Capture the cell that displays the provided text and extract its (x, y) central coordinate. 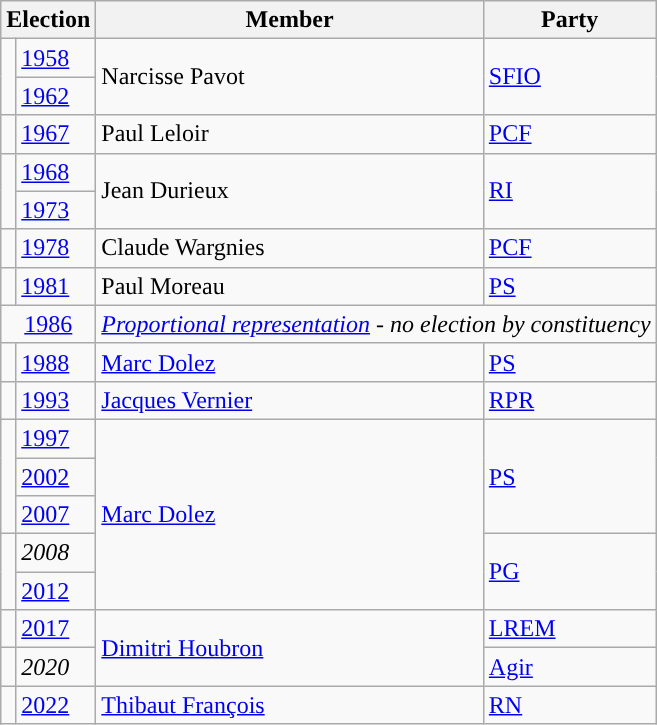
Member (290, 20)
LREM (570, 629)
1962 (56, 96)
RPR (570, 400)
1978 (56, 248)
2022 (56, 705)
Dimitri Houbron (290, 648)
RN (570, 705)
Claude Wargnies (290, 248)
1981 (56, 286)
Agir (570, 667)
1986 (48, 324)
1967 (56, 134)
Paul Moreau (290, 286)
RI (570, 191)
1988 (56, 362)
PG (570, 572)
2002 (56, 477)
1997 (56, 438)
Proportional representation - no election by constituency (376, 324)
2007 (56, 515)
Paul Leloir (290, 134)
2017 (56, 629)
Thibaut François (290, 705)
1993 (56, 400)
1973 (56, 210)
2008 (56, 553)
Narcisse Pavot (290, 77)
Jean Durieux (290, 191)
Election (48, 20)
1958 (56, 58)
SFIO (570, 77)
2020 (56, 667)
1968 (56, 172)
Jacques Vernier (290, 400)
Party (570, 20)
2012 (56, 591)
